Determine the (X, Y) coordinate at the center of the cell enclosing the given text.  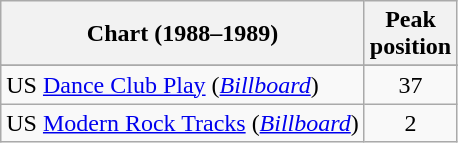
US Dance Club Play (Billboard) (183, 85)
2 (410, 123)
US Modern Rock Tracks (Billboard) (183, 123)
37 (410, 85)
Chart (1988–1989) (183, 34)
Peakposition (410, 34)
